Provide the (X, Y) coordinate of the cell's center where the given text is located.  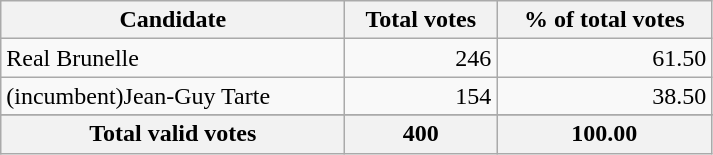
Candidate (173, 20)
154 (421, 96)
246 (421, 58)
Real Brunelle (173, 58)
400 (421, 134)
38.50 (604, 96)
Total votes (421, 20)
Total valid votes (173, 134)
% of total votes (604, 20)
(incumbent)Jean-Guy Tarte (173, 96)
100.00 (604, 134)
61.50 (604, 58)
